Determine the (X, Y) coordinate at the center of the cell enclosing the given text.  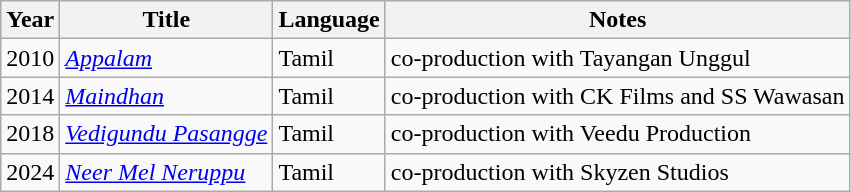
2014 (30, 96)
2024 (30, 172)
Title (166, 20)
Notes (618, 20)
2018 (30, 134)
co-production with Veedu Production (618, 134)
co-production with Tayangan Unggul (618, 58)
2010 (30, 58)
Language (329, 20)
Vedigundu Pasangge (166, 134)
Neer Mel Neruppu (166, 172)
co-production with CK Films and SS Wawasan (618, 96)
co-production with Skyzen Studios (618, 172)
Maindhan (166, 96)
Year (30, 20)
Appalam (166, 58)
